Extract the [x, y] coordinate from the center of the cell holding the provided text.  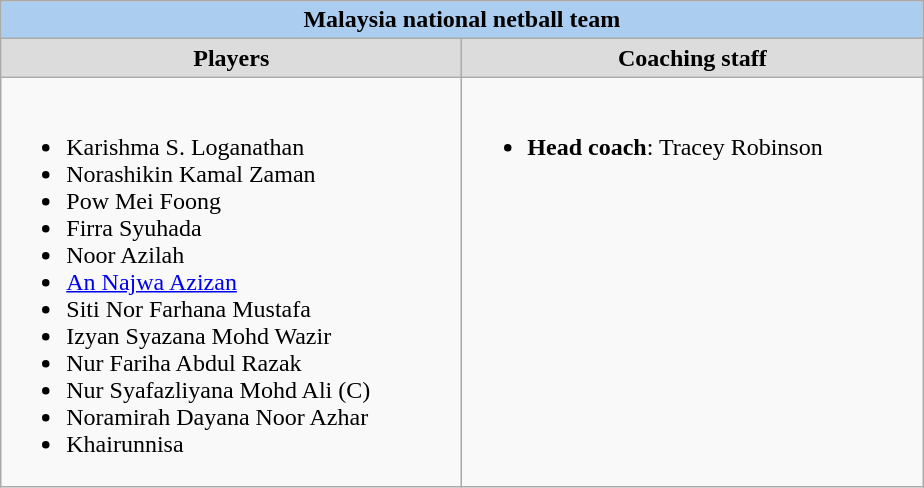
Malaysia national netball team [462, 20]
Players [232, 58]
Head coach: Tracey Robinson [692, 282]
Coaching staff [692, 58]
